Determine the (x, y) coordinate at the center of the cell enclosing the given text.  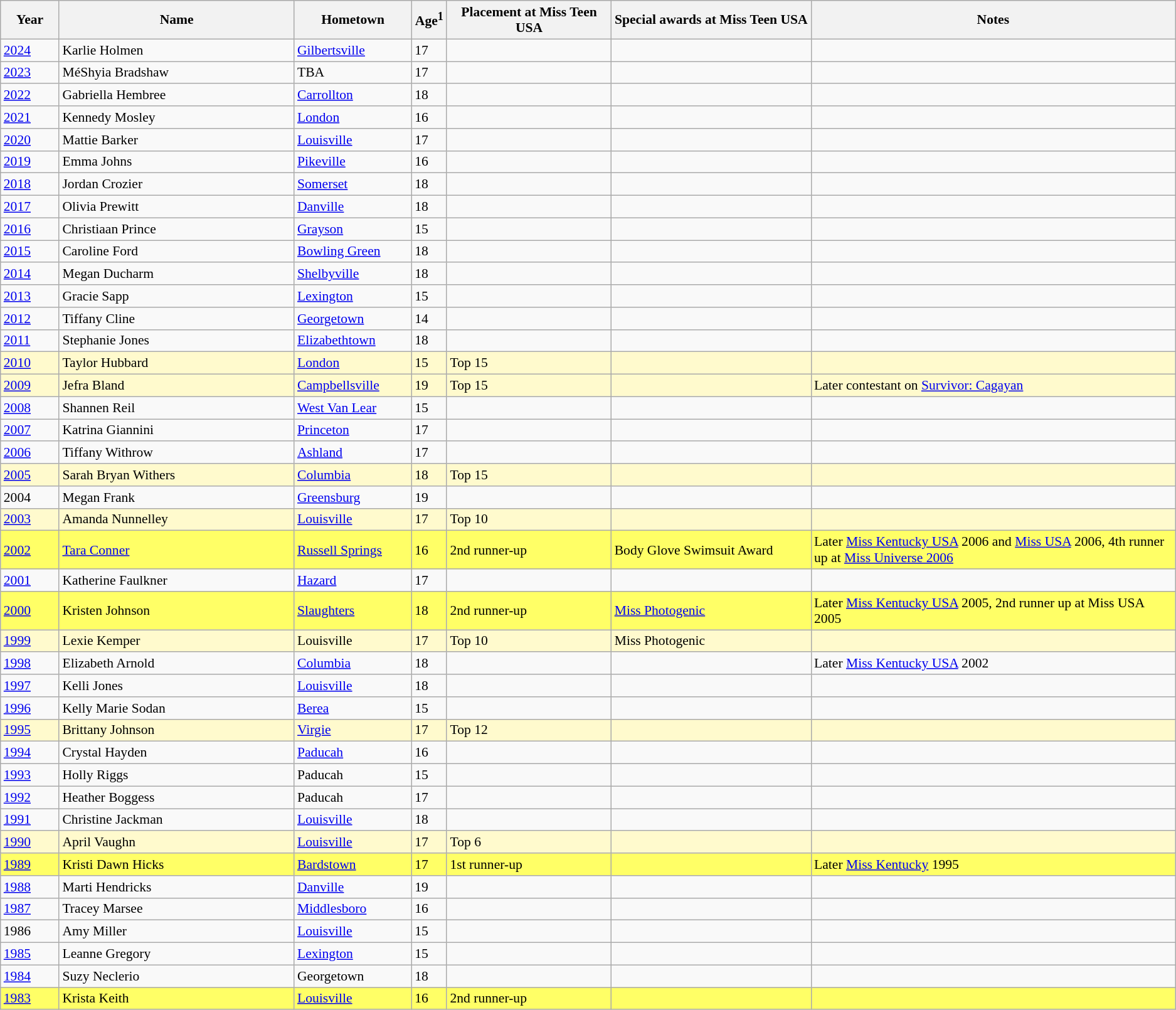
Katherine Faulkner (177, 580)
Kelly Marie Sodan (177, 708)
Kennedy Mosley (177, 117)
Olivia Prewitt (177, 207)
1990 (30, 843)
Slaughters (352, 611)
1988 (30, 887)
Virgie (352, 730)
Megan Ducharm (177, 274)
Holly Riggs (177, 775)
Top 12 (529, 730)
Brittany Johnson (177, 730)
1986 (30, 932)
1997 (30, 686)
2009 (30, 386)
Elizabeth Arnold (177, 664)
Hazard (352, 580)
2021 (30, 117)
1995 (30, 730)
Tiffany Withrow (177, 453)
1996 (30, 708)
2017 (30, 207)
2013 (30, 296)
1991 (30, 820)
2010 (30, 363)
Kristi Dawn Hicks (177, 864)
Tracey Marsee (177, 909)
Gilbertsville (352, 50)
Amanda Nunnelley (177, 519)
Carrollton (352, 95)
2015 (30, 252)
Shelbyville (352, 274)
Age1 (429, 20)
1993 (30, 775)
2004 (30, 497)
Jordan Crozier (177, 184)
Name (177, 20)
14 (429, 319)
Christiaan Prince (177, 229)
1983 (30, 999)
2000 (30, 611)
Gabriella Hembree (177, 95)
Placement at Miss Teen USA (529, 20)
Later Miss Kentucky 1995 (993, 864)
1999 (30, 641)
1989 (30, 864)
1st runner-up (529, 864)
Princeton (352, 430)
2011 (30, 341)
Leanne Gregory (177, 954)
2007 (30, 430)
Lexie Kemper (177, 641)
Russell Springs (352, 550)
Katrina Giannini (177, 430)
Hometown (352, 20)
Heather Boggess (177, 797)
Top 6 (529, 843)
Tiffany Cline (177, 319)
Megan Frank (177, 497)
Kelli Jones (177, 686)
Later contestant on Survivor: Cagayan (993, 386)
2008 (30, 408)
Notes (993, 20)
Bowling Green (352, 252)
Mattie Barker (177, 140)
Middlesboro (352, 909)
2019 (30, 162)
Kristen Johnson (177, 611)
Christine Jackman (177, 820)
1998 (30, 664)
Berea (352, 708)
2001 (30, 580)
1984 (30, 976)
Tara Conner (177, 550)
2012 (30, 319)
Jefra Bland (177, 386)
Later Miss Kentucky USA 2006 and Miss USA 2006, 4th runner up at Miss Universe 2006 (993, 550)
Stephanie Jones (177, 341)
2006 (30, 453)
Body Glove Swimsuit Award (711, 550)
Caroline Ford (177, 252)
2016 (30, 229)
Greensburg (352, 497)
Shannen Reil (177, 408)
2002 (30, 550)
Suzy Neclerio (177, 976)
2014 (30, 274)
Emma Johns (177, 162)
Later Miss Kentucky USA 2005, 2nd runner up at Miss USA 2005 (993, 611)
Gracie Sapp (177, 296)
Taylor Hubbard (177, 363)
Special awards at Miss Teen USA (711, 20)
West Van Lear (352, 408)
2005 (30, 475)
2024 (30, 50)
Campbellsville (352, 386)
Somerset (352, 184)
Krista Keith (177, 999)
Later Miss Kentucky USA 2002 (993, 664)
Sarah Bryan Withers (177, 475)
1992 (30, 797)
2018 (30, 184)
Karlie Holmen (177, 50)
1994 (30, 753)
Crystal Hayden (177, 753)
TBA (352, 73)
Elizabethtown (352, 341)
Amy Miller (177, 932)
Marti Hendricks (177, 887)
2020 (30, 140)
1987 (30, 909)
2023 (30, 73)
Bardstown (352, 864)
MéShyia Bradshaw (177, 73)
Ashland (352, 453)
1985 (30, 954)
2003 (30, 519)
Year (30, 20)
April Vaughn (177, 843)
Pikeville (352, 162)
Grayson (352, 229)
2022 (30, 95)
